Find where the given text appears and provide that cell's center as [X, Y] coordinate. 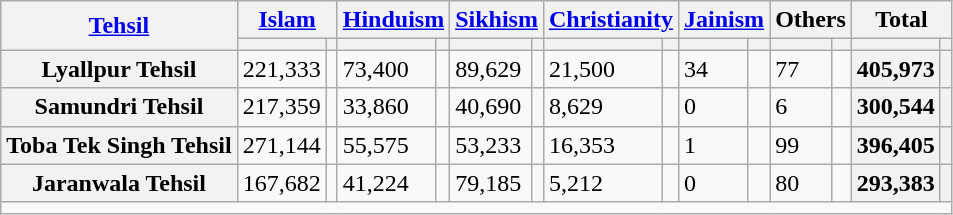
6 [801, 107]
Samundri Tehsil [119, 107]
33,860 [386, 107]
Christianity [610, 20]
221,333 [282, 69]
Toba Tek Singh Tehsil [119, 145]
80 [801, 183]
Sikhism [497, 20]
77 [801, 69]
Others [811, 20]
79,185 [491, 183]
Jaranwala Tehsil [119, 183]
Jainism [724, 20]
Hinduism [393, 20]
73,400 [386, 69]
5,212 [602, 183]
167,682 [282, 183]
Lyallpur Tehsil [119, 69]
293,383 [896, 183]
8,629 [602, 107]
53,233 [491, 145]
41,224 [386, 183]
16,353 [602, 145]
99 [801, 145]
396,405 [896, 145]
89,629 [491, 69]
Tehsil [119, 26]
405,973 [896, 69]
300,544 [896, 107]
34 [714, 69]
55,575 [386, 145]
40,690 [491, 107]
Islam [287, 20]
271,144 [282, 145]
1 [714, 145]
Total [901, 20]
21,500 [602, 69]
217,359 [282, 107]
